Extract the (X, Y) coordinate from the center of the cell holding the provided text.  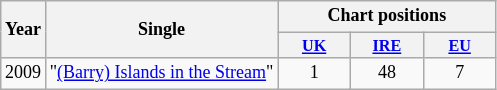
Single (161, 30)
7 (460, 74)
Chart positions (387, 16)
48 (388, 74)
EU (460, 45)
1 (314, 74)
Year (24, 30)
IRE (388, 45)
2009 (24, 74)
"(Barry) Islands in the Stream" (161, 74)
UK (314, 45)
